From the cell containing the given text, extract its center point as [X, Y] coordinate. 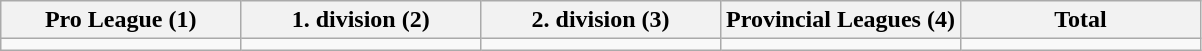
Pro League (1) [121, 20]
1. division (2) [361, 20]
2. division (3) [601, 20]
Total [1080, 20]
Provincial Leagues (4) [841, 20]
